Find where the given text appears and provide that cell's center as [X, Y] coordinate. 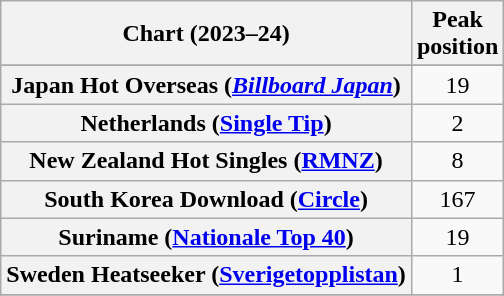
Japan Hot Overseas (Billboard Japan) [206, 85]
Peakposition [457, 34]
Netherlands (Single Tip) [206, 123]
Chart (2023–24) [206, 34]
Sweden Heatseeker (Sverigetopplistan) [206, 275]
167 [457, 199]
New Zealand Hot Singles (RMNZ) [206, 161]
South Korea Download (Circle) [206, 199]
1 [457, 275]
8 [457, 161]
2 [457, 123]
Suriname (Nationale Top 40) [206, 237]
